Output the (X, Y) coordinate of the center of the cell containing the given text.  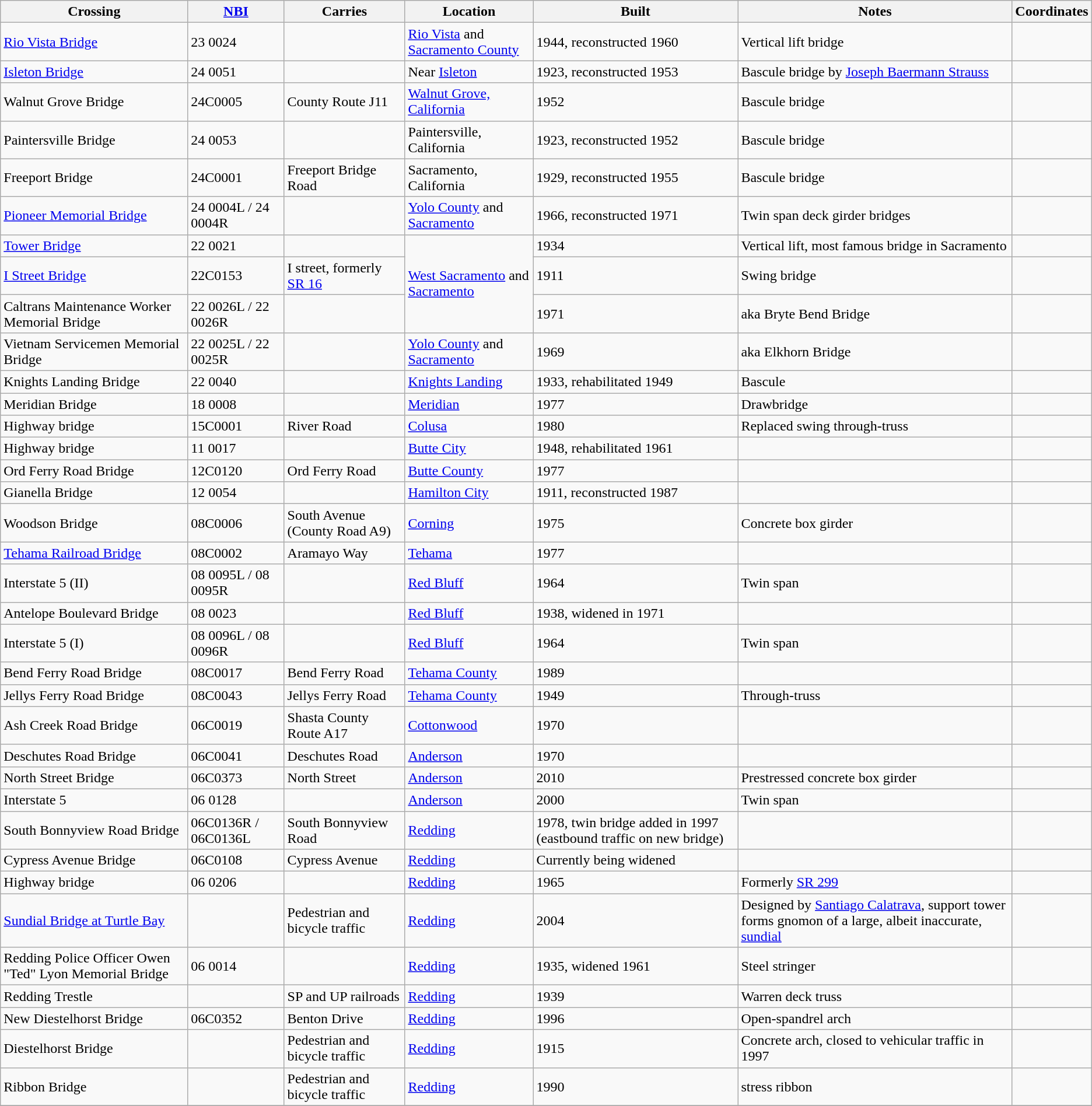
06 0014 (236, 966)
1966, reconstructed 1971 (636, 216)
06C0352 (236, 1019)
Sacramento, California (469, 177)
08C0043 (236, 695)
Prestressed concrete box girder (875, 778)
Gianella Bridge (94, 493)
Bend Ferry Road Bridge (94, 673)
1978, twin bridge added in 1997 (eastbound traffic on new bridge) (636, 829)
1911, reconstructed 1987 (636, 493)
Currently being widened (636, 860)
I Street Bridge (94, 275)
Tower Bridge (94, 246)
Diestelhorst Bridge (94, 1049)
1934 (636, 246)
stress ribbon (875, 1086)
Cottonwood (469, 726)
06C0019 (236, 726)
12 0054 (236, 493)
Rio Vista Bridge (94, 42)
1929, reconstructed 1955 (636, 177)
Freeport Bridge (94, 177)
Bend Ferry Road (344, 673)
Cypress Avenue Bridge (94, 860)
Paintersville Bridge (94, 140)
River Road (344, 426)
22C0153 (236, 275)
1975 (636, 523)
1911 (636, 275)
12C0120 (236, 471)
Sundial Bridge at Turtle Bay (94, 921)
Walnut Grove Bridge (94, 101)
Woodson Bridge (94, 523)
Carries (344, 12)
Benton Drive (344, 1019)
Open-spandrel arch (875, 1019)
06C0041 (236, 755)
Bascule (875, 381)
Through-truss (875, 695)
County Route J11 (344, 101)
1980 (636, 426)
1996 (636, 1019)
Location (469, 12)
1938, widened in 1971 (636, 613)
24 0004L / 24 0004R (236, 216)
23 0024 (236, 42)
1939 (636, 996)
Walnut Grove, California (469, 101)
Near Isleton (469, 72)
06C0136R / 06C0136L (236, 829)
Ash Creek Road Bridge (94, 726)
Ribbon Bridge (94, 1086)
Coordinates (1052, 12)
Redding Police Officer Owen "Ted" Lyon Memorial Bridge (94, 966)
18 0008 (236, 404)
Interstate 5 (94, 800)
Butte City (469, 449)
1971 (636, 314)
North Street (344, 778)
Drawbridge (875, 404)
Swing bridge (875, 275)
1952 (636, 101)
06C0373 (236, 778)
22 0026L / 22 0026R (236, 314)
Redding Trestle (94, 996)
Warren deck truss (875, 996)
Bascule bridge by Joseph Baermann Strauss (875, 72)
Knights Landing (469, 381)
22 0025L / 22 0025R (236, 351)
Steel stringer (875, 966)
Tehama (469, 553)
Vietnam Servicemen Memorial Bridge (94, 351)
Ord Ferry Road (344, 471)
08C0017 (236, 673)
Interstate 5 (I) (94, 643)
Antelope Boulevard Bridge (94, 613)
Colusa (469, 426)
Isleton Bridge (94, 72)
1935, widened 1961 (636, 966)
1965 (636, 883)
Cypress Avenue (344, 860)
Tehama Railroad Bridge (94, 553)
Pioneer Memorial Bridge (94, 216)
Concrete arch, closed to vehicular traffic in 1997 (875, 1049)
11 0017 (236, 449)
15C0001 (236, 426)
08 0023 (236, 613)
South Bonnyview Road (344, 829)
1944, reconstructed 1960 (636, 42)
1923, reconstructed 1952 (636, 140)
06 0128 (236, 800)
Corning (469, 523)
2000 (636, 800)
Designed by Santiago Calatrava, support tower forms gnomon of a large, albeit inaccurate, sundial (875, 921)
Twin span deck girder bridges (875, 216)
24 0053 (236, 140)
Aramayo Way (344, 553)
aka Bryte Bend Bridge (875, 314)
Meridian Bridge (94, 404)
1989 (636, 673)
Knights Landing Bridge (94, 381)
Freeport Bridge Road (344, 177)
08C0006 (236, 523)
Hamilton City (469, 493)
Vertical lift bridge (875, 42)
Jellys Ferry Road (344, 695)
22 0021 (236, 246)
Ord Ferry Road Bridge (94, 471)
North Street Bridge (94, 778)
2010 (636, 778)
Interstate 5 (II) (94, 583)
06C0108 (236, 860)
24C0005 (236, 101)
I street, formerly SR 16 (344, 275)
Notes (875, 12)
Butte County (469, 471)
06 0206 (236, 883)
1923, reconstructed 1953 (636, 72)
Meridian (469, 404)
24C0001 (236, 177)
South Avenue (County Road A9) (344, 523)
22 0040 (236, 381)
West Sacramento and Sacramento (469, 283)
NBI (236, 12)
08 0096L / 08 0096R (236, 643)
Rio Vista and Sacramento County (469, 42)
Built (636, 12)
1949 (636, 695)
24 0051 (236, 72)
08C0002 (236, 553)
1969 (636, 351)
1948, rehabilitated 1961 (636, 449)
1933, rehabilitated 1949 (636, 381)
Paintersville, California (469, 140)
Deschutes Road Bridge (94, 755)
aka Elkhorn Bridge (875, 351)
Shasta County Route A17 (344, 726)
Vertical lift, most famous bridge in Sacramento (875, 246)
Concrete box girder (875, 523)
Caltrans Maintenance Worker Memorial Bridge (94, 314)
Deschutes Road (344, 755)
1990 (636, 1086)
08 0095L / 08 0095R (236, 583)
New Diestelhorst Bridge (94, 1019)
Formerly SR 299 (875, 883)
Replaced swing through-truss (875, 426)
Crossing (94, 12)
1915 (636, 1049)
SP and UP railroads (344, 996)
Jellys Ferry Road Bridge (94, 695)
2004 (636, 921)
South Bonnyview Road Bridge (94, 829)
